Search for the cell housing the specified text and yield its [x, y] center coordinate. 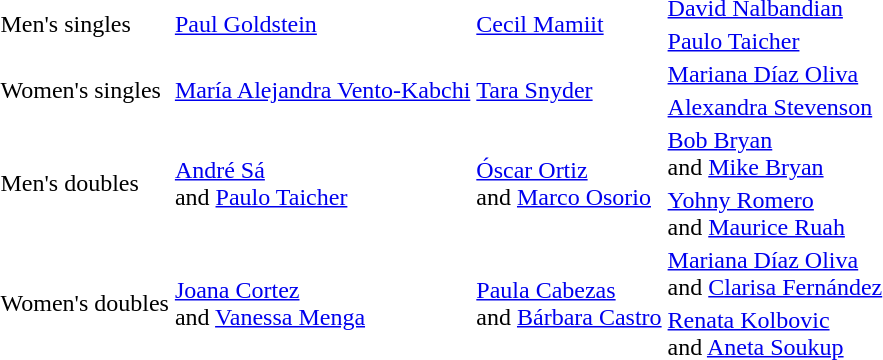
Óscar Ortizand Marco Osorio [569, 184]
María Alejandra Vento-Kabchi [322, 90]
Tara Snyder [569, 90]
André Sáand Paulo Taicher [322, 184]
